Pinpoint the cell where the given text exists, returning its (X, Y) midpoint coordinate. 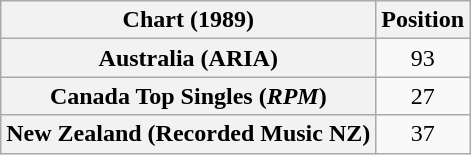
93 (423, 58)
Chart (1989) (188, 20)
Position (423, 20)
37 (423, 134)
New Zealand (Recorded Music NZ) (188, 134)
Canada Top Singles (RPM) (188, 96)
Australia (ARIA) (188, 58)
27 (423, 96)
